Capture the cell that displays the provided text and extract its [x, y] central coordinate. 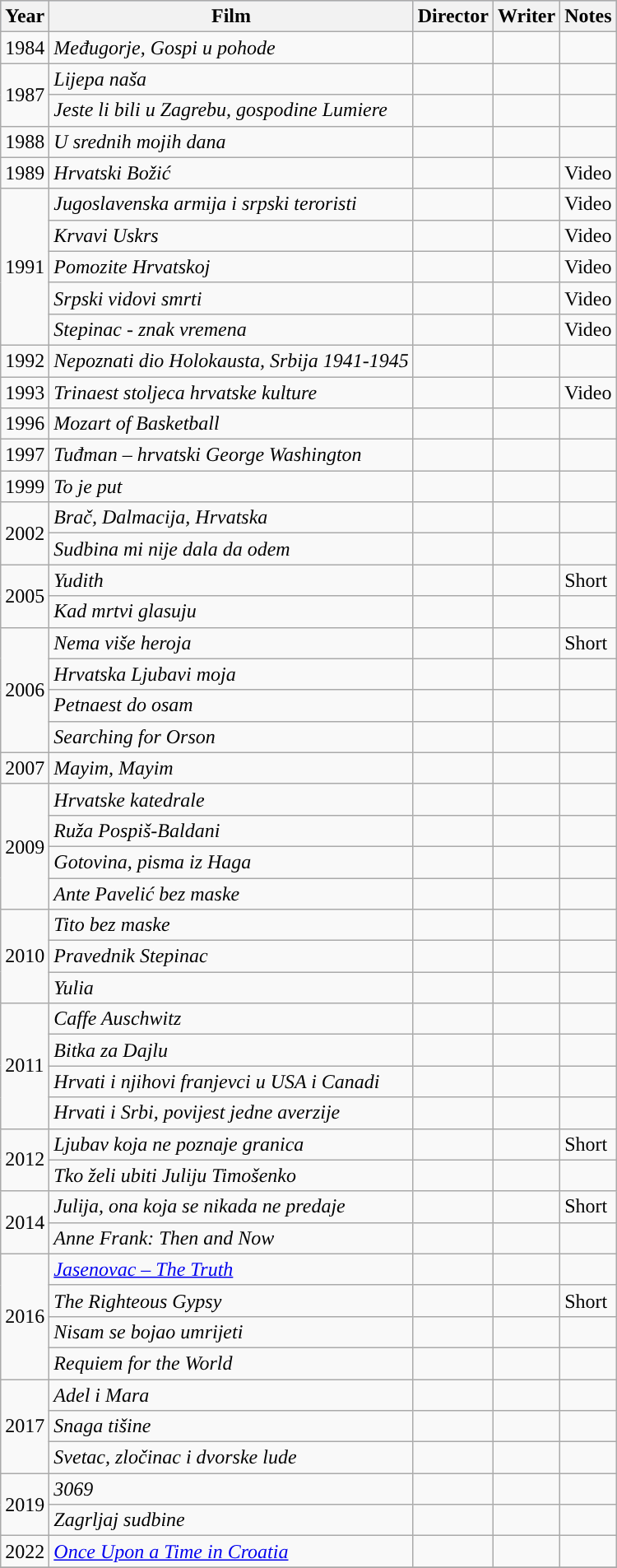
2022 [25, 1552]
Hrvati i Srbi, povijest jedne averzije [231, 1113]
2009 [25, 846]
Trinaest stoljeca hrvatske kulture [231, 393]
1993 [25, 393]
Ljubav koja ne poznaje granica [231, 1144]
Julija, ona koja se nikada ne predaje [231, 1207]
Petnaest do osam [231, 705]
Srpski vidovi smrti [231, 298]
1987 [25, 95]
Bitka za Dajlu [231, 1050]
Ruža Pospiš-Baldani [231, 831]
Year [25, 16]
Adel i Mara [231, 1395]
2014 [25, 1222]
Brač, Dalmacija, Hrvatska [231, 518]
Yudith [231, 580]
2012 [25, 1160]
2011 [25, 1066]
Once Upon a Time in Croatia [231, 1552]
2006 [25, 690]
1984 [25, 48]
Hrvatska Ljubavi moja [231, 674]
Krvavi Uskrs [231, 235]
1999 [25, 486]
U srednih mojih dana [231, 142]
1988 [25, 142]
2005 [25, 596]
1991 [25, 267]
The Righteous Gypsy [231, 1300]
Stepinac - znak vremena [231, 329]
Lijepa naša [231, 79]
Snaga tišine [231, 1426]
Searching for Orson [231, 737]
Yulia [231, 988]
Hrvatske katedrale [231, 799]
2019 [25, 1505]
2007 [25, 768]
Tko želi ubiti Juliju Timošenko [231, 1175]
Nisam se bojao umrijeti [231, 1332]
2017 [25, 1426]
Međugorje, Gospi u pohode [231, 48]
Caffe Auschwitz [231, 1019]
Zagrljaj sudbine [231, 1520]
2010 [25, 956]
Ante Pavelić bez maske [231, 893]
Notes [588, 16]
Writer [527, 16]
Film [231, 16]
Kad mrtvi glasuju [231, 612]
Nema više heroja [231, 643]
Director [452, 16]
Tuđman – hrvatski George Washington [231, 455]
Mayim, Mayim [231, 768]
Sudbina mi nije dala da odem [231, 549]
1992 [25, 361]
1997 [25, 455]
Anne Frank: Then and Now [231, 1238]
Mozart of Basketball [231, 424]
Tito bez maske [231, 925]
To je put [231, 486]
Gotovina, pisma iz Haga [231, 862]
Pravednik Stepinac [231, 956]
Hrvati i njihovi franjevci u USA i Canadi [231, 1082]
Hrvatski Božić [231, 173]
Requiem for the World [231, 1363]
2002 [25, 533]
Pomozite Hrvatskoj [231, 267]
Jugoslavenska armija i srpski teroristi [231, 204]
1996 [25, 424]
Jasenovac – The Truth [231, 1269]
Jeste li bili u Zagrebu, gospodine Lumiere [231, 110]
Nepoznati dio Holokausta, Srbija 1941-1945 [231, 361]
2016 [25, 1316]
1989 [25, 173]
3069 [231, 1489]
Svetac, zločinac i dvorske lude [231, 1458]
